For the text-containing cell, return its midpoint in [X, Y] coordinate format. 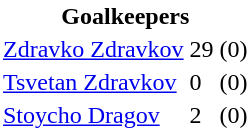
Zdravko Zdravkov [94, 50]
Goalkeepers [126, 16]
29 [202, 50]
Tsvetan Zdravkov [94, 82]
0 [202, 82]
